Find where the given text appears and provide that cell's center as [x, y] coordinate. 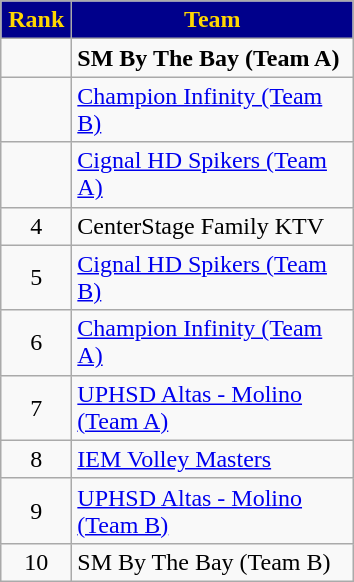
10 [36, 562]
SM By The Bay (Team A) [212, 58]
UPHSD Altas - Molino (Team A) [212, 408]
Cignal HD Spikers (Team B) [212, 278]
7 [36, 408]
Team [212, 20]
CenterStage Family KTV [212, 226]
6 [36, 342]
4 [36, 226]
Cignal HD Spikers (Team A) [212, 174]
UPHSD Altas - Molino (Team B) [212, 510]
8 [36, 459]
IEM Volley Masters [212, 459]
5 [36, 278]
9 [36, 510]
Champion Infinity (Team A) [212, 342]
Champion Infinity (Team B) [212, 110]
Rank [36, 20]
SM By The Bay (Team B) [212, 562]
